Locate the cell with the specified text and output its (X, Y) center coordinate. 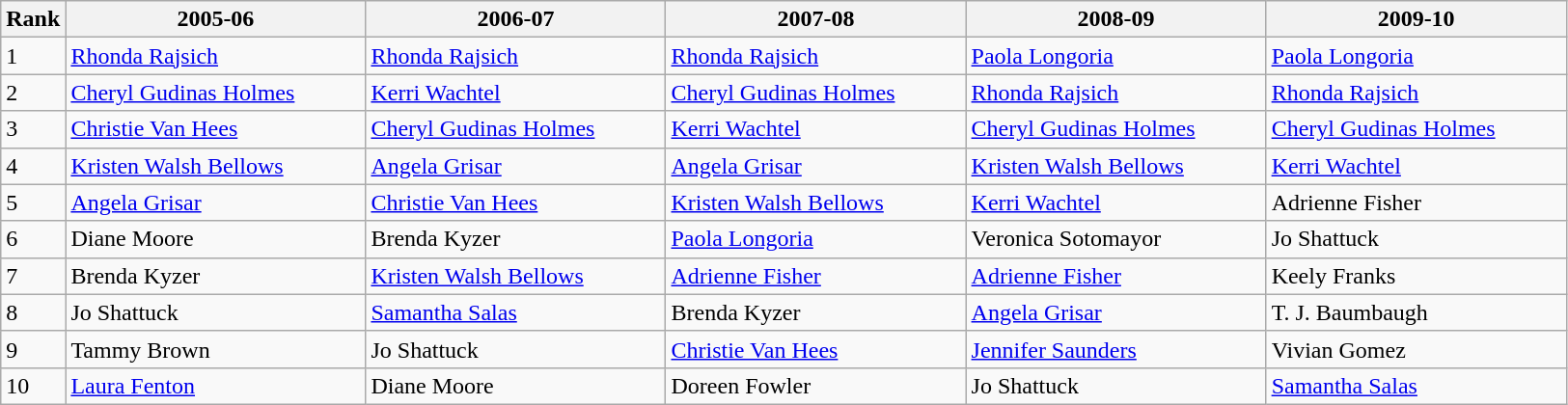
8 (33, 312)
6 (33, 239)
2008-09 (1115, 19)
2005-06 (216, 19)
Jennifer Saunders (1115, 349)
Tammy Brown (216, 349)
7 (33, 276)
T. J. Baumbaugh (1417, 312)
Keely Franks (1417, 276)
3 (33, 129)
Laura Fenton (216, 386)
Vivian Gomez (1417, 349)
Rank (33, 19)
10 (33, 386)
4 (33, 166)
2 (33, 93)
Veronica Sotomayor (1115, 239)
9 (33, 349)
2006-07 (515, 19)
2007-08 (816, 19)
1 (33, 56)
2009-10 (1417, 19)
5 (33, 202)
Doreen Fowler (816, 386)
